Return the (X, Y) coordinate for the center point of the cell that contains the specified text.  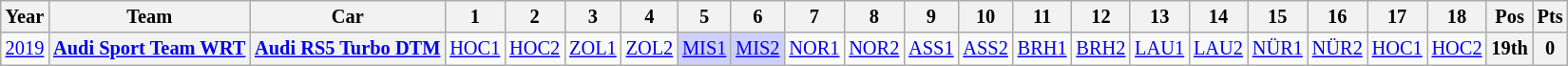
0 (1551, 49)
Car (348, 16)
LAU1 (1159, 49)
10 (985, 16)
NOR1 (813, 49)
Pts (1551, 16)
9 (931, 16)
NÜR2 (1338, 49)
NÜR1 (1277, 49)
12 (1101, 16)
17 (1397, 16)
BRH1 (1042, 49)
Year (25, 16)
BRH2 (1101, 49)
18 (1458, 16)
NOR2 (874, 49)
ASS2 (985, 49)
6 (757, 16)
19th (1509, 49)
16 (1338, 16)
4 (650, 16)
5 (704, 16)
13 (1159, 16)
MIS1 (704, 49)
2019 (25, 49)
MIS2 (757, 49)
ZOL2 (650, 49)
8 (874, 16)
15 (1277, 16)
3 (593, 16)
LAU2 (1218, 49)
2 (534, 16)
ASS1 (931, 49)
1 (475, 16)
ZOL1 (593, 49)
14 (1218, 16)
7 (813, 16)
Team (149, 16)
Audi Sport Team WRT (149, 49)
Audi RS5 Turbo DTM (348, 49)
Pos (1509, 16)
11 (1042, 16)
